Pinpoint the cell where the given text exists, returning its [X, Y] midpoint coordinate. 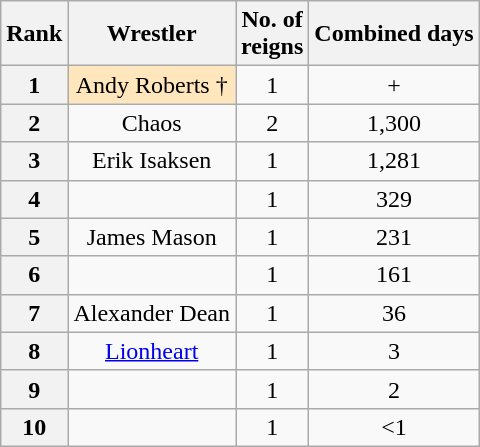
5 [34, 237]
+ [394, 85]
329 [394, 199]
7 [34, 313]
No. ofreigns [272, 34]
Andy Roberts † [152, 85]
10 [34, 427]
161 [394, 275]
1,281 [394, 161]
4 [34, 199]
9 [34, 389]
James Mason [152, 237]
Combined days [394, 34]
231 [394, 237]
Wrestler [152, 34]
6 [34, 275]
36 [394, 313]
8 [34, 351]
Lionheart [152, 351]
Rank [34, 34]
1,300 [394, 123]
Erik Isaksen [152, 161]
<1 [394, 427]
Chaos [152, 123]
Alexander Dean [152, 313]
